Determine the (x, y) coordinate at the center of the cell enclosing the given text.  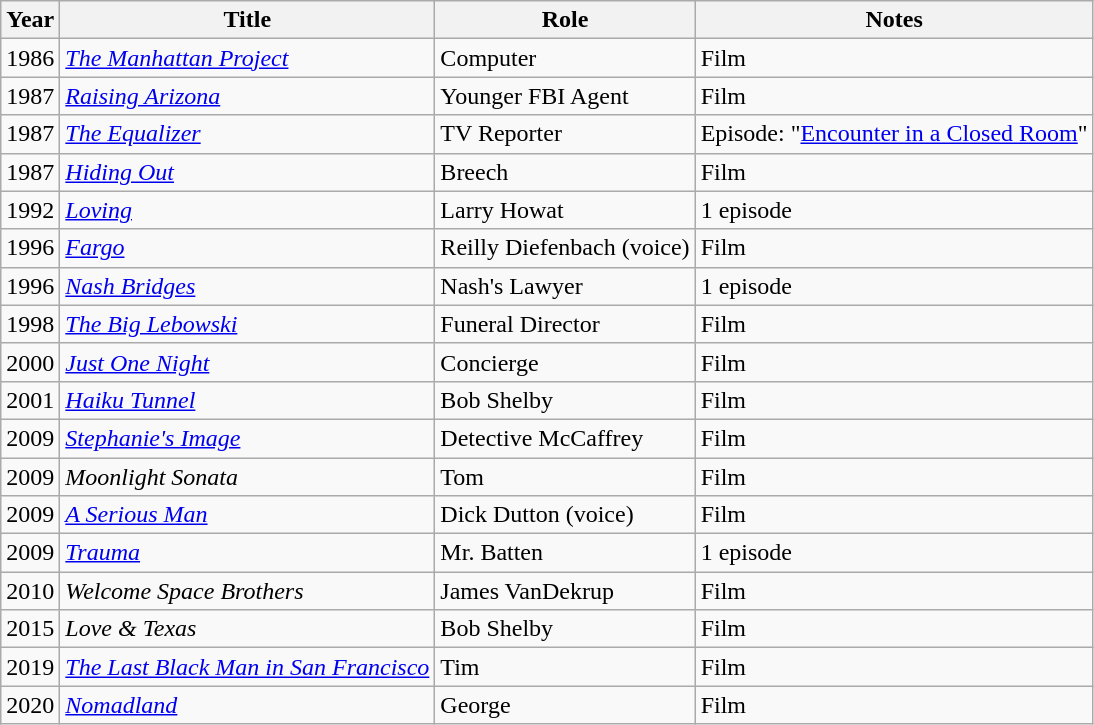
Reilly Diefenbach (voice) (565, 248)
Hiding Out (248, 172)
Trauma (248, 553)
Concierge (565, 362)
2019 (30, 667)
Raising Arizona (248, 96)
Breech (565, 172)
Funeral Director (565, 324)
Nash's Lawyer (565, 286)
Haiku Tunnel (248, 400)
2001 (30, 400)
1986 (30, 58)
James VanDekrup (565, 591)
Title (248, 20)
2000 (30, 362)
The Manhattan Project (248, 58)
Larry Howat (565, 210)
1992 (30, 210)
Loving (248, 210)
2010 (30, 591)
Mr. Batten (565, 553)
The Big Lebowski (248, 324)
Tom (565, 477)
Nomadland (248, 705)
2015 (30, 629)
Role (565, 20)
Episode: "Encounter in a Closed Room" (894, 134)
Computer (565, 58)
Notes (894, 20)
Detective McCaffrey (565, 438)
TV Reporter (565, 134)
2020 (30, 705)
Nash Bridges (248, 286)
A Serious Man (248, 515)
Year (30, 20)
Just One Night (248, 362)
Love & Texas (248, 629)
Stephanie's Image (248, 438)
Younger FBI Agent (565, 96)
The Equalizer (248, 134)
Tim (565, 667)
1998 (30, 324)
Fargo (248, 248)
The Last Black Man in San Francisco (248, 667)
Moonlight Sonata (248, 477)
George (565, 705)
Dick Dutton (voice) (565, 515)
Welcome Space Brothers (248, 591)
